Detect which cell encompasses the target text, then output its (X, Y) center coordinate. 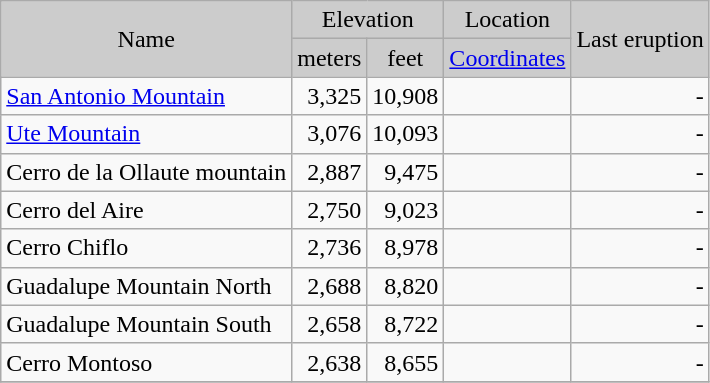
2,658 (330, 324)
8,978 (406, 248)
8,820 (406, 286)
2,688 (330, 286)
10,908 (406, 96)
3,325 (330, 96)
feet (406, 58)
Cerro de la Ollaute mountain (146, 172)
10,093 (406, 134)
Location (508, 20)
2,750 (330, 210)
8,722 (406, 324)
Coordinates (508, 58)
Last eruption (640, 39)
San Antonio Mountain (146, 96)
2,887 (330, 172)
meters (330, 58)
Ute Mountain (146, 134)
2,638 (330, 362)
Cerro del Aire (146, 210)
8,655 (406, 362)
3,076 (330, 134)
2,736 (330, 248)
Cerro Montoso (146, 362)
Elevation (368, 20)
Guadalupe Mountain South (146, 324)
Guadalupe Mountain North (146, 286)
9,023 (406, 210)
Cerro Chiflo (146, 248)
Name (146, 39)
9,475 (406, 172)
